Pinpoint the cell where the given text exists, returning its [X, Y] midpoint coordinate. 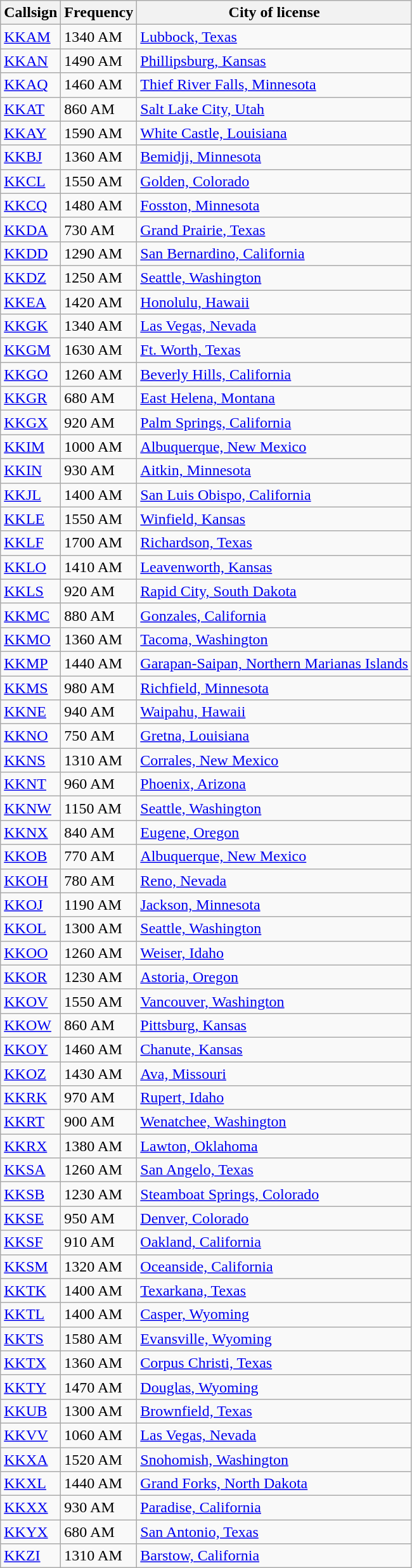
Barstow, California [274, 1556]
KKDA [30, 229]
KKTK [30, 1291]
1480 AM [99, 205]
Weiser, Idaho [274, 953]
KKRX [30, 1146]
970 AM [99, 1098]
KKUB [30, 1411]
Ava, Missouri [274, 1074]
Grand Prairie, Texas [274, 229]
750 AM [99, 736]
KKAQ [30, 85]
730 AM [99, 229]
KKGK [30, 326]
Salt Lake City, Utah [274, 109]
Lawton, Oklahoma [274, 1146]
Chanute, Kansas [274, 1049]
KKXL [30, 1484]
Corrales, New Mexico [274, 760]
1580 AM [99, 1339]
KKNT [30, 784]
KKBJ [30, 157]
KKOY [30, 1049]
1060 AM [99, 1435]
Ft. Worth, Texas [274, 350]
960 AM [99, 784]
KKNS [30, 760]
KKMC [30, 615]
950 AM [99, 1218]
1250 AM [99, 277]
Golden, Colorado [274, 181]
Waipahu, Hawaii [274, 712]
Leavenworth, Kansas [274, 567]
KKDZ [30, 277]
KKLE [30, 519]
1590 AM [99, 133]
Snohomish, Washington [274, 1459]
Richfield, Minnesota [274, 687]
KKAM [30, 37]
City of license [274, 13]
Texarkana, Texas [274, 1291]
Gonzales, California [274, 615]
Bemidji, Minnesota [274, 157]
White Castle, Louisiana [274, 133]
Denver, Colorado [274, 1218]
940 AM [99, 712]
KKMS [30, 687]
1430 AM [99, 1074]
KKOR [30, 977]
KKOZ [30, 1074]
1520 AM [99, 1459]
KKIM [30, 447]
Rapid City, South Dakota [274, 591]
1630 AM [99, 350]
Wenatchee, Washington [274, 1122]
KKAY [30, 133]
KKNE [30, 712]
Reno, Nevada [274, 881]
KKOW [30, 1025]
1490 AM [99, 61]
910 AM [99, 1242]
KKOH [30, 881]
KKNW [30, 808]
KKLS [30, 591]
Garapan-Saipan, Northern Marianas Islands [274, 663]
1320 AM [99, 1266]
Palm Springs, California [274, 423]
San Luis Obispo, California [274, 495]
1000 AM [99, 447]
KKMP [30, 663]
KKIN [30, 471]
Oakland, California [274, 1242]
Paradise, California [274, 1508]
Fosston, Minnesota [274, 205]
San Antonio, Texas [274, 1532]
KKSF [30, 1242]
KKXA [30, 1459]
KKSM [30, 1266]
900 AM [99, 1122]
KKNO [30, 736]
1290 AM [99, 253]
Casper, Wyoming [274, 1315]
KKAN [30, 61]
Beverly Hills, California [274, 374]
Douglas, Wyoming [274, 1387]
KKOO [30, 953]
Honolulu, Hawaii [274, 302]
Phillipsburg, Kansas [274, 61]
770 AM [99, 857]
Lubbock, Texas [274, 37]
KKRT [30, 1122]
KKGR [30, 398]
Jackson, Minnesota [274, 905]
KKOL [30, 929]
KKEA [30, 302]
780 AM [99, 881]
Eugene, Oregon [274, 832]
KKSB [30, 1194]
Evansville, Wyoming [274, 1339]
Brownfield, Texas [274, 1411]
Callsign [30, 13]
1380 AM [99, 1146]
East Helena, Montana [274, 398]
KKCQ [30, 205]
San Angelo, Texas [274, 1170]
KKGO [30, 374]
Gretna, Louisiana [274, 736]
1470 AM [99, 1387]
Rupert, Idaho [274, 1098]
Aitkin, Minnesota [274, 471]
KKGX [30, 423]
KKTY [30, 1387]
KKLF [30, 543]
KKRK [30, 1098]
Steamboat Springs, Colorado [274, 1194]
KKTX [30, 1363]
KKOV [30, 1001]
880 AM [99, 615]
840 AM [99, 832]
Winfield, Kansas [274, 519]
1420 AM [99, 302]
KKLO [30, 567]
KKNX [30, 832]
KKSA [30, 1170]
KKGM [30, 350]
KKOB [30, 857]
KKTS [30, 1339]
Richardson, Texas [274, 543]
San Bernardino, California [274, 253]
KKVV [30, 1435]
Vancouver, Washington [274, 1001]
KKDD [30, 253]
Astoria, Oregon [274, 977]
Tacoma, Washington [274, 639]
KKZI [30, 1556]
1700 AM [99, 543]
KKOJ [30, 905]
Pittsburg, Kansas [274, 1025]
KKSE [30, 1218]
Oceanside, California [274, 1266]
980 AM [99, 687]
KKTL [30, 1315]
KKCL [30, 181]
KKXX [30, 1508]
KKYX [30, 1532]
Frequency [99, 13]
1190 AM [99, 905]
Phoenix, Arizona [274, 784]
1410 AM [99, 567]
KKMO [30, 639]
1150 AM [99, 808]
Corpus Christi, Texas [274, 1363]
Grand Forks, North Dakota [274, 1484]
KKJL [30, 495]
Thief River Falls, Minnesota [274, 85]
KKAT [30, 109]
